Provide the (X, Y) coordinate of the cell's center where the given text is located.  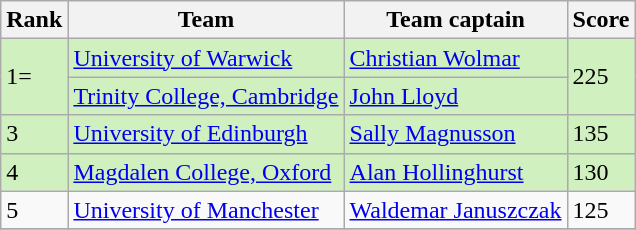
University of Warwick (206, 58)
5 (34, 210)
University of Manchester (206, 210)
Sally Magnusson (456, 134)
Trinity College, Cambridge (206, 96)
1= (34, 77)
130 (601, 172)
John Lloyd (456, 96)
University of Edinburgh (206, 134)
Magdalen College, Oxford (206, 172)
Alan Hollinghurst (456, 172)
Score (601, 20)
Waldemar Januszczak (456, 210)
3 (34, 134)
4 (34, 172)
125 (601, 210)
135 (601, 134)
Team (206, 20)
225 (601, 77)
Christian Wolmar (456, 58)
Team captain (456, 20)
Rank (34, 20)
